Locate the cell with the specified text and output its [X, Y] center coordinate. 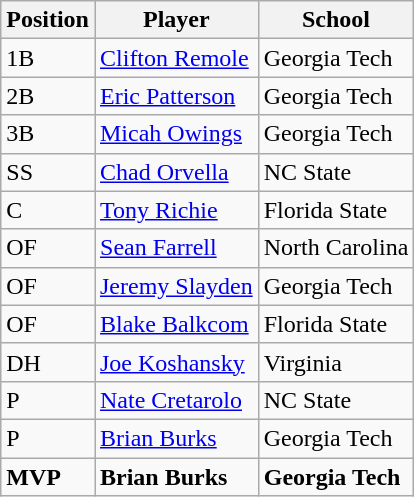
Clifton Remole [176, 58]
MVP [48, 477]
2B [48, 96]
Player [176, 20]
Micah Owings [176, 134]
3B [48, 134]
1B [48, 58]
Nate Cretarolo [176, 400]
C [48, 210]
Blake Balkcom [176, 324]
Joe Koshansky [176, 362]
North Carolina [336, 248]
SS [48, 172]
Tony Richie [176, 210]
Virginia [336, 362]
Position [48, 20]
School [336, 20]
Sean Farrell [176, 248]
DH [48, 362]
Eric Patterson [176, 96]
Jeremy Slayden [176, 286]
Chad Orvella [176, 172]
